Locate the cell with the specified text and output its [x, y] center coordinate. 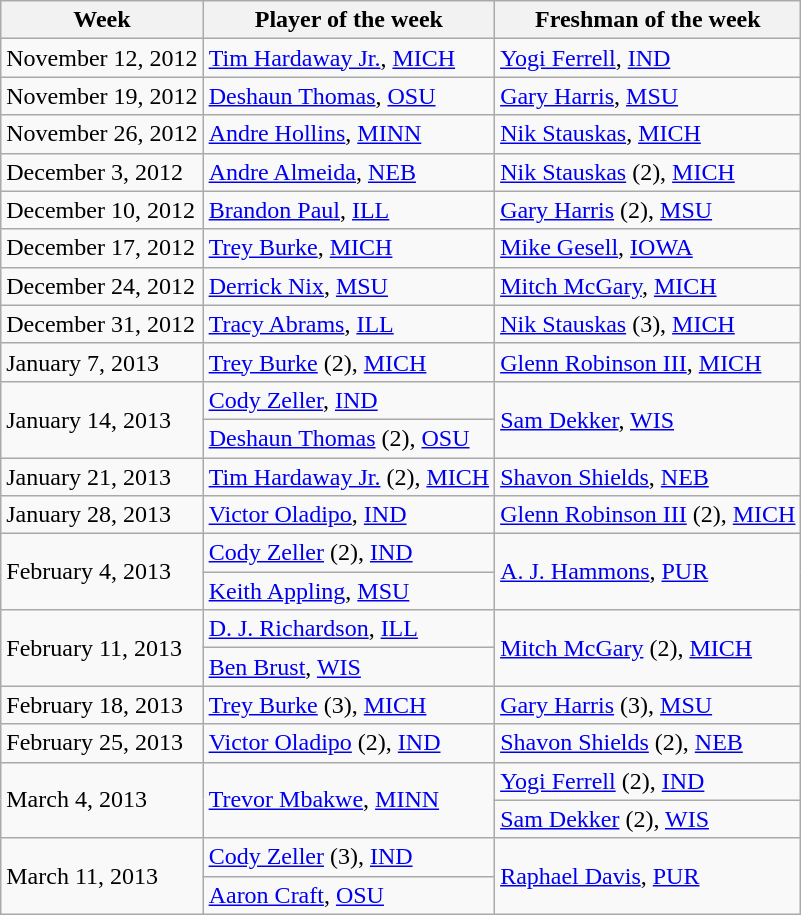
Mitch McGary (2), MICH [648, 648]
Mike Gesell, IOWA [648, 248]
November 12, 2012 [102, 58]
Victor Oladipo (2), IND [348, 743]
January 14, 2013 [102, 419]
Andre Hollins, MINN [348, 134]
Deshaun Thomas, OSU [348, 96]
Aaron Craft, OSU [348, 895]
Gary Harris (3), MSU [648, 705]
Cody Zeller (3), IND [348, 857]
A. J. Hammons, PUR [648, 572]
Trey Burke, MICH [348, 248]
December 10, 2012 [102, 210]
Nik Stauskas, MICH [648, 134]
Freshman of the week [648, 20]
Trey Burke (3), MICH [348, 705]
November 19, 2012 [102, 96]
November 26, 2012 [102, 134]
December 24, 2012 [102, 286]
December 17, 2012 [102, 248]
Ben Brust, WIS [348, 667]
Shavon Shields, NEB [648, 477]
Trey Burke (2), MICH [348, 362]
Tim Hardaway Jr. (2), MICH [348, 477]
Nik Stauskas (2), MICH [648, 172]
March 11, 2013 [102, 876]
February 4, 2013 [102, 572]
Glenn Robinson III, MICH [648, 362]
Trevor Mbakwe, MINN [348, 800]
December 31, 2012 [102, 324]
Keith Appling, MSU [348, 591]
Gary Harris, MSU [648, 96]
Deshaun Thomas (2), OSU [348, 438]
Cody Zeller (2), IND [348, 553]
Andre Almeida, NEB [348, 172]
Glenn Robinson III (2), MICH [648, 515]
January 21, 2013 [102, 477]
Tracy Abrams, ILL [348, 324]
January 28, 2013 [102, 515]
January 7, 2013 [102, 362]
Brandon Paul, ILL [348, 210]
Mitch McGary, MICH [648, 286]
Tim Hardaway Jr., MICH [348, 58]
February 18, 2013 [102, 705]
Player of the week [348, 20]
Cody Zeller, IND [348, 400]
Week [102, 20]
Sam Dekker, WIS [648, 419]
D. J. Richardson, ILL [348, 629]
Yogi Ferrell, IND [648, 58]
Victor Oladipo, IND [348, 515]
Gary Harris (2), MSU [648, 210]
Sam Dekker (2), WIS [648, 819]
Nik Stauskas (3), MICH [648, 324]
February 11, 2013 [102, 648]
March 4, 2013 [102, 800]
Raphael Davis, PUR [648, 876]
Derrick Nix, MSU [348, 286]
December 3, 2012 [102, 172]
February 25, 2013 [102, 743]
Shavon Shields (2), NEB [648, 743]
Yogi Ferrell (2), IND [648, 781]
